Scan for the cell matching the given text and deliver its [X, Y] coordinate at center. 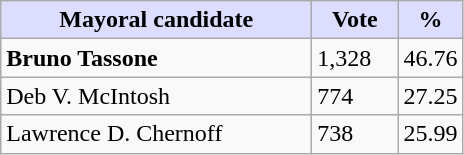
27.25 [430, 96]
25.99 [430, 134]
1,328 [355, 58]
738 [355, 134]
Deb V. McIntosh [156, 96]
Mayoral candidate [156, 20]
Vote [355, 20]
46.76 [430, 58]
Lawrence D. Chernoff [156, 134]
% [430, 20]
774 [355, 96]
Bruno Tassone [156, 58]
